Pinpoint the cell where the given text exists, returning its [x, y] midpoint coordinate. 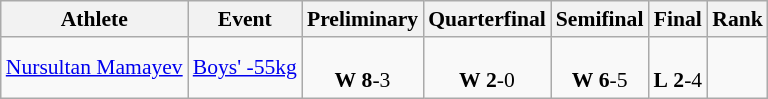
Semifinal [600, 19]
Quarterfinal [487, 19]
Event [245, 19]
Rank [738, 19]
Final [678, 19]
W 8-3 [362, 68]
W 6-5 [600, 68]
L 2-4 [678, 68]
Athlete [94, 19]
Boys' -55kg [245, 68]
Nursultan Mamayev [94, 68]
W 2-0 [487, 68]
Preliminary [362, 19]
